For the text-containing cell, return its midpoint in [X, Y] coordinate format. 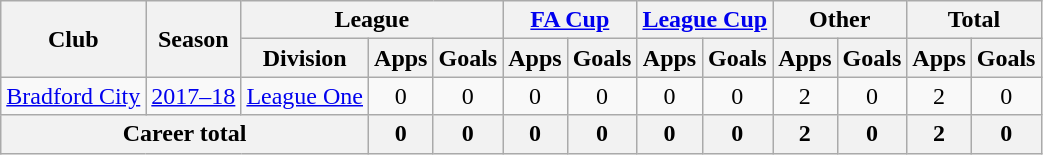
League One [305, 96]
Career total [185, 134]
2017–18 [194, 96]
League [372, 20]
League Cup [705, 20]
FA Cup [570, 20]
Total [974, 20]
Bradford City [74, 96]
Other [840, 20]
Club [74, 39]
Division [305, 58]
Season [194, 39]
